Provide the (X, Y) coordinate of the cell's center where the given text is located.  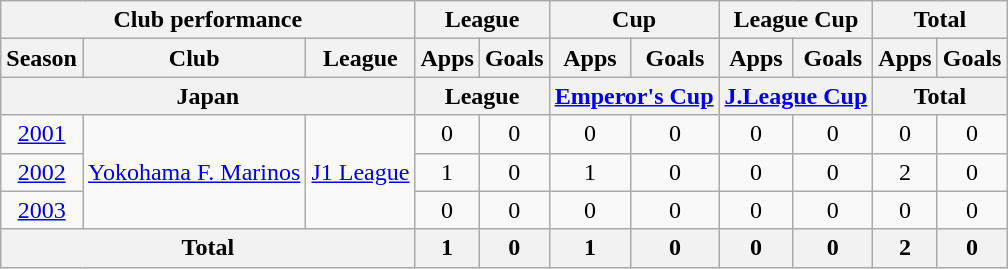
League Cup (796, 20)
J1 League (360, 172)
2002 (42, 172)
2003 (42, 210)
Cup (634, 20)
Japan (208, 96)
Emperor's Cup (634, 96)
Season (42, 58)
2001 (42, 134)
Club (194, 58)
Club performance (208, 20)
J.League Cup (796, 96)
Yokohama F. Marinos (194, 172)
